Determine the (x, y) coordinate at the center of the cell enclosing the given text.  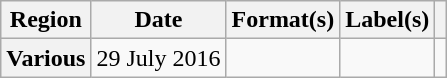
Label(s) (388, 20)
Date (158, 20)
Region (46, 20)
Various (46, 58)
29 July 2016 (158, 58)
Format(s) (283, 20)
